Pinpoint the cell where the given text exists, returning its [X, Y] midpoint coordinate. 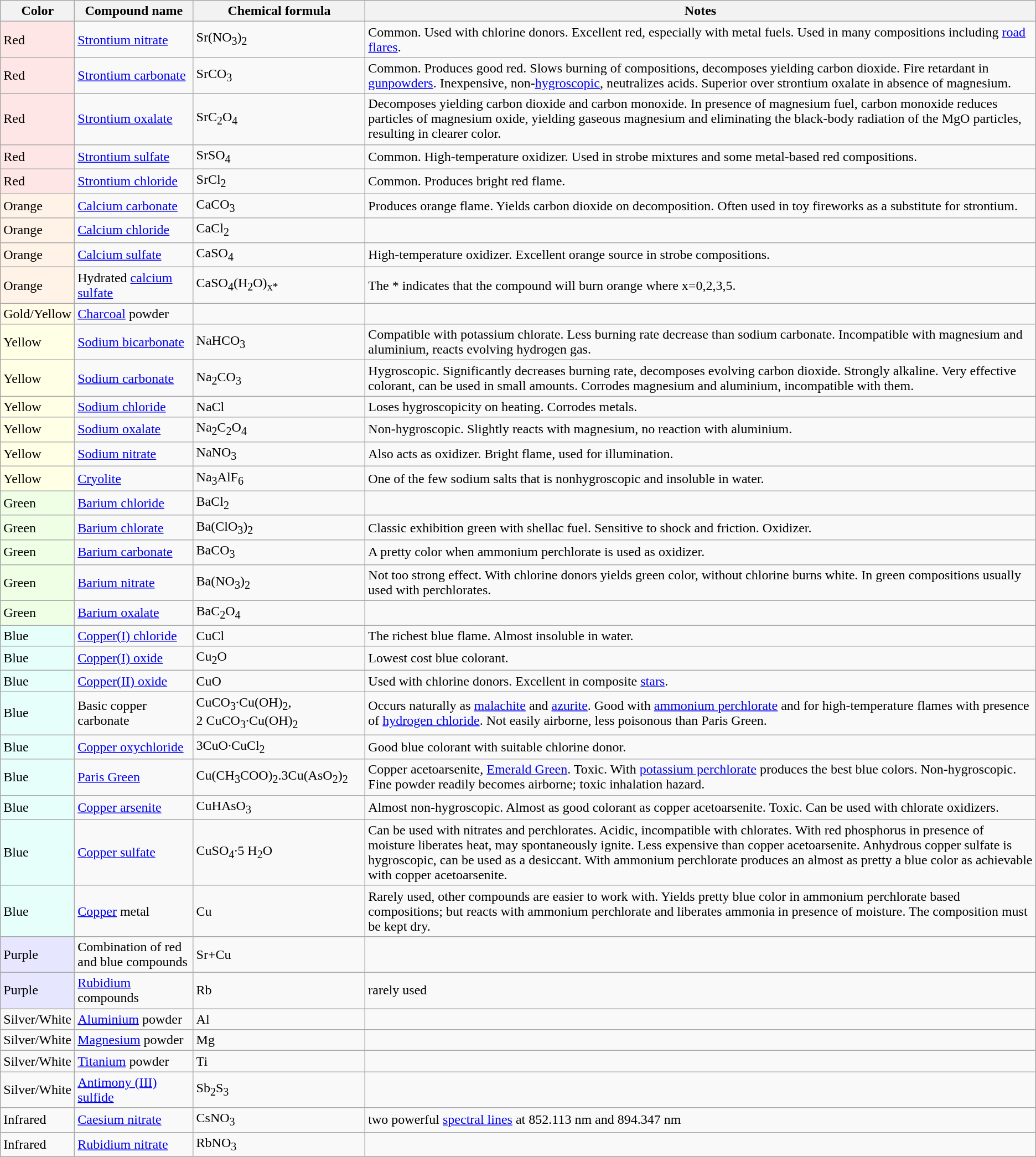
Produces orange flame. Yields carbon dioxide on decomposition. Often used in toy fireworks as a substitute for strontium. [701, 206]
Rubidium nitrate [134, 1144]
SrCO3 [279, 75]
Lowest cost blue colorant. [701, 658]
SrSO4 [279, 157]
BaC2O4 [279, 613]
Na2CO3 [279, 378]
CuO [279, 681]
Common. Produces bright red flame. [701, 181]
Sodium oxalate [134, 429]
Color [38, 11]
Good blue colorant with suitable chlorine donor. [701, 747]
Calcium carbonate [134, 206]
Sodium nitrate [134, 454]
NaCl [279, 407]
Rubidium compounds [134, 990]
BaCl2 [279, 503]
Strontium sulfate [134, 157]
Notes [701, 11]
CuHAsO3 [279, 807]
NaHCO3 [279, 342]
Sodium chloride [134, 407]
BaCO3 [279, 552]
High-temperature oxidizer. Excellent orange source in strobe compositions. [701, 255]
SrC2O4 [279, 119]
Copper(II) oxide [134, 681]
Caesium nitrate [134, 1120]
Copper metal [134, 911]
CaSO4(H2O)x* [279, 286]
RbNO3 [279, 1144]
CaCO3 [279, 206]
Common. High-temperature oxidizer. Used in strobe mixtures and some metal-based red compositions. [701, 157]
Charcoal powder [134, 314]
Copper oxychloride [134, 747]
Basic copper carbonate [134, 713]
Sodium bicarbonate [134, 342]
NaNO3 [279, 454]
CaSO4 [279, 255]
CuCO3·Cu(OH)2, 2 CuCO3·Cu(OH)2 [279, 713]
rarely used [701, 990]
Na2C2O4 [279, 429]
Al [279, 1019]
Hydrated calcium sulfate [134, 286]
The * indicates that the compound will burn orange where x=0,2,3,5. [701, 286]
CaCl2 [279, 230]
two powerful spectral lines at 852.113 nm and 894.347 nm [701, 1120]
Barium chloride [134, 503]
CuSO4·5 H2O [279, 852]
Cu [279, 911]
Titanium powder [134, 1061]
Not too strong effect. With chlorine donors yields green color, without chlorine burns white. In green compositions usually used with perchlorates. [701, 582]
Almost non-hygroscopic. Almost as good colorant as copper acetoarsenite. Toxic. Can be used with chlorate oxidizers. [701, 807]
Rb [279, 990]
Na3AlF6 [279, 479]
SrCl2 [279, 181]
Barium oxalate [134, 613]
The richest blue flame. Almost insoluble in water. [701, 636]
Copper(I) oxide [134, 658]
Gold/Yellow [38, 314]
Strontium chloride [134, 181]
Calcium chloride [134, 230]
Aluminium powder [134, 1019]
Calcium sulfate [134, 255]
Sb2S3 [279, 1090]
Antimony (III) sulfide [134, 1090]
CuCl [279, 636]
Ti [279, 1061]
Copper arsenite [134, 807]
Used with chlorine donors. Excellent in composite stars. [701, 681]
Magnesium powder [134, 1040]
Common. Used with chlorine donors. Excellent red, especially with metal fuels. Used in many compositions including road flares. [701, 40]
Barium carbonate [134, 552]
A pretty color when ammonium perchlorate is used as oxidizer. [701, 552]
One of the few sodium salts that is nonhygroscopic and insoluble in water. [701, 479]
Also acts as oxidizer. Bright flame, used for illumination. [701, 454]
3CuO·CuCl2 [279, 747]
Cu(CH3COO)2.3Cu(AsO2)2 [279, 777]
Barium chlorate [134, 527]
Copper sulfate [134, 852]
Barium nitrate [134, 582]
Strontium nitrate [134, 40]
Ba(NO3)2 [279, 582]
Cu2O [279, 658]
Mg [279, 1040]
Copper(I) chloride [134, 636]
Non-hygroscopic. Slightly reacts with magnesium, no reaction with aluminium. [701, 429]
Loses hygroscopicity on heating. Corrodes metals. [701, 407]
Sodium carbonate [134, 378]
Compound name [134, 11]
Paris Green [134, 777]
Strontium carbonate [134, 75]
Sr+Cu [279, 954]
Ba(ClO3)2 [279, 527]
CsNO3 [279, 1120]
Strontium oxalate [134, 119]
Sr(NO3)2 [279, 40]
Chemical formula [279, 11]
Combination of red and blue compounds [134, 954]
Cryolite [134, 479]
Classic exhibition green with shellac fuel. Sensitive to shock and friction. Oxidizer. [701, 527]
